Identify which cell holds the provided text, then report its (X, Y) central coordinate. 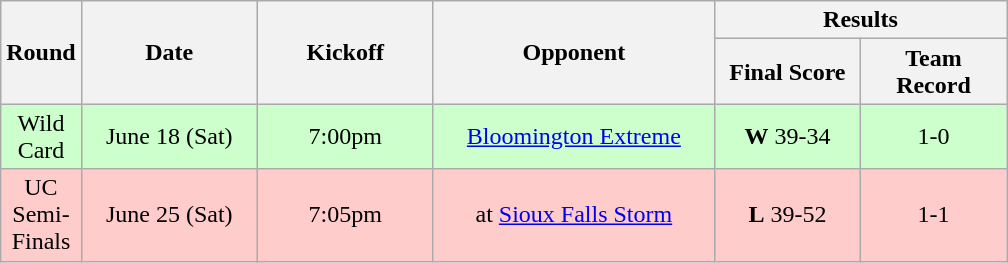
Kickoff (345, 52)
7:05pm (345, 215)
Bloomington Extreme (574, 136)
1-1 (933, 215)
June 25 (Sat) (169, 215)
UC Semi-Finals (41, 215)
W 39-34 (787, 136)
Team Record (933, 72)
7:00pm (345, 136)
Round (41, 52)
at Sioux Falls Storm (574, 215)
Opponent (574, 52)
Wild Card (41, 136)
June 18 (Sat) (169, 136)
1-0 (933, 136)
L 39-52 (787, 215)
Results (860, 20)
Final Score (787, 72)
Date (169, 52)
